Extract the (x, y) coordinate from the center of the cell holding the provided text.  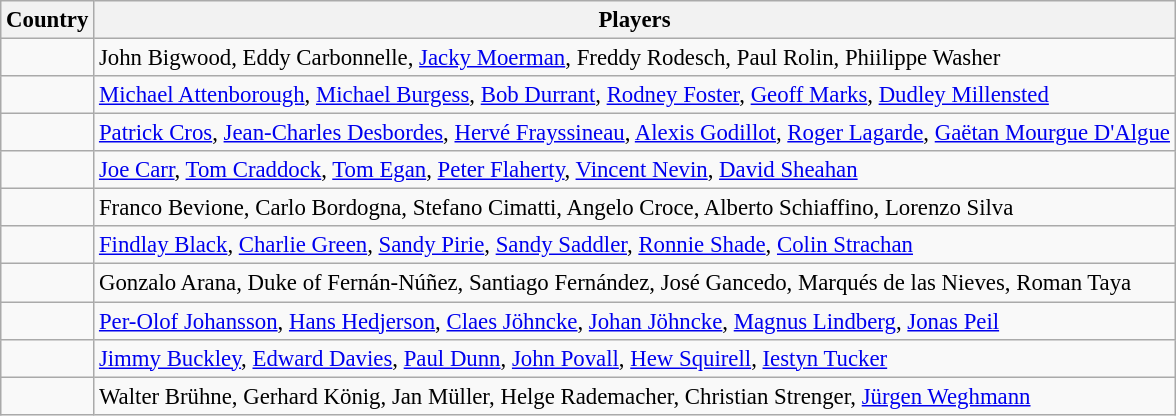
Findlay Black, Charlie Green, Sandy Pirie, Sandy Saddler, Ronnie Shade, Colin Strachan (635, 245)
John Bigwood, Eddy Carbonnelle, Jacky Moerman, Freddy Rodesch, Paul Rolin, Phiilippe Washer (635, 58)
Country (48, 20)
Patrick Cros, Jean-Charles Desbordes, Hervé Frayssineau, Alexis Godillot, Roger Lagarde, Gaëtan Mourgue D'Algue (635, 133)
Gonzalo Arana, Duke of Fernán-Núñez, Santiago Fernández, José Gancedo, Marqués de las Nieves, Roman Taya (635, 283)
Per-Olof Johansson, Hans Hedjerson, Claes Jöhncke, Johan Jöhncke, Magnus Lindberg, Jonas Peil (635, 321)
Franco Bevione, Carlo Bordogna, Stefano Cimatti, Angelo Croce, Alberto Schiaffino, Lorenzo Silva (635, 208)
Jimmy Buckley, Edward Davies, Paul Dunn, John Povall, Hew Squirell, Iestyn Tucker (635, 358)
Walter Brühne, Gerhard König, Jan Müller, Helge Rademacher, Christian Strenger, Jürgen Weghmann (635, 396)
Players (635, 20)
Joe Carr, Tom Craddock, Tom Egan, Peter Flaherty, Vincent Nevin, David Sheahan (635, 170)
Michael Attenborough, Michael Burgess, Bob Durrant, Rodney Foster, Geoff Marks, Dudley Millensted (635, 95)
